Identify which cell holds the provided text, then report its [X, Y] central coordinate. 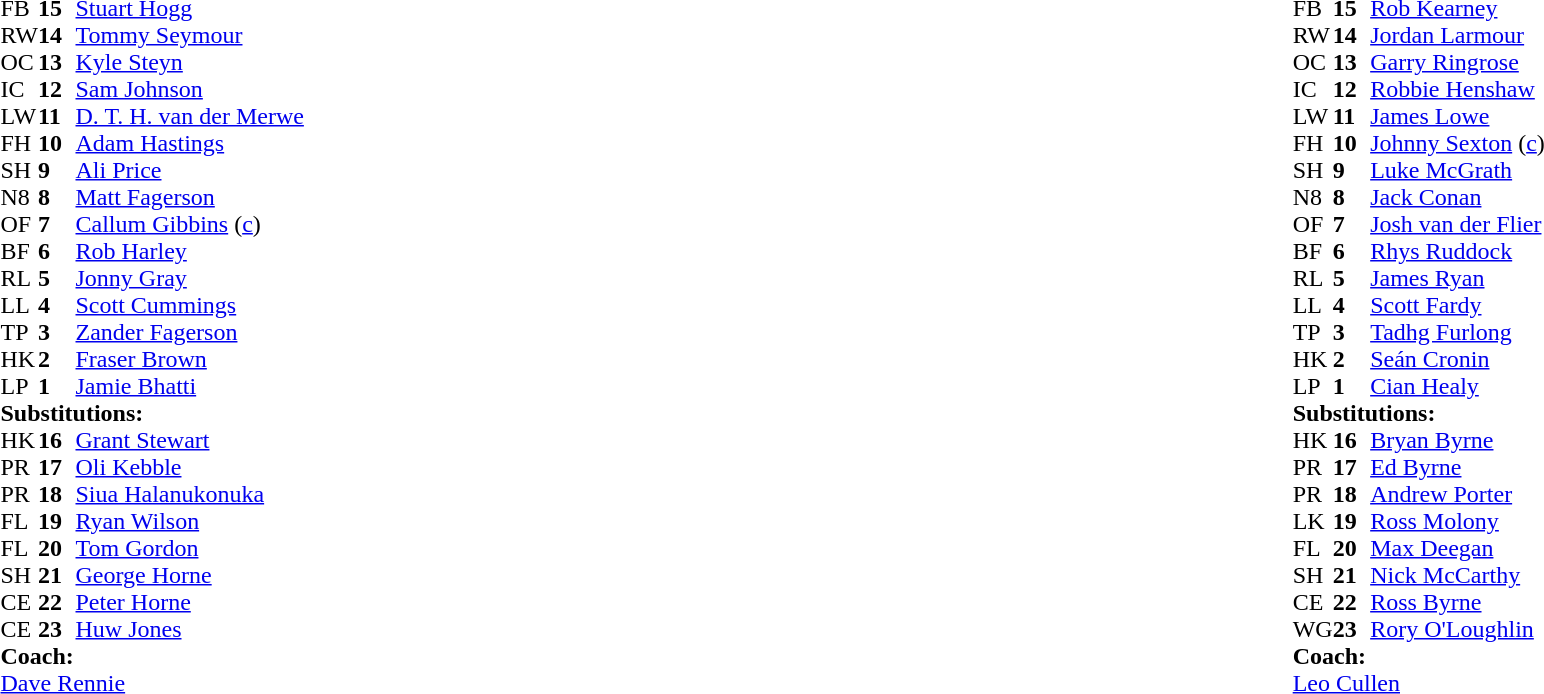
Peter Horne [190, 602]
George Horne [190, 576]
Tommy Seymour [190, 36]
Kyle Steyn [190, 62]
Tom Gordon [190, 548]
Huw Jones [190, 630]
Ryan Wilson [190, 522]
Zander Fagerson [190, 332]
Callum Gibbins (c) [190, 224]
Jonny Gray [190, 278]
Coach: [152, 656]
Siua Halanukonuka [190, 494]
Ali Price [190, 170]
Sam Johnson [190, 90]
Rob Harley [190, 252]
D. T. H. van der Merwe [190, 116]
Substitutions: [152, 414]
Matt Fagerson [190, 198]
LK [1313, 522]
Scott Cummings [190, 306]
Fraser Brown [190, 360]
Adam Hastings [190, 144]
Grant Stewart [190, 440]
Jamie Bhatti [190, 386]
Oli Kebble [190, 468]
WG [1313, 630]
